Pinpoint the cell where the given text exists, returning its [X, Y] midpoint coordinate. 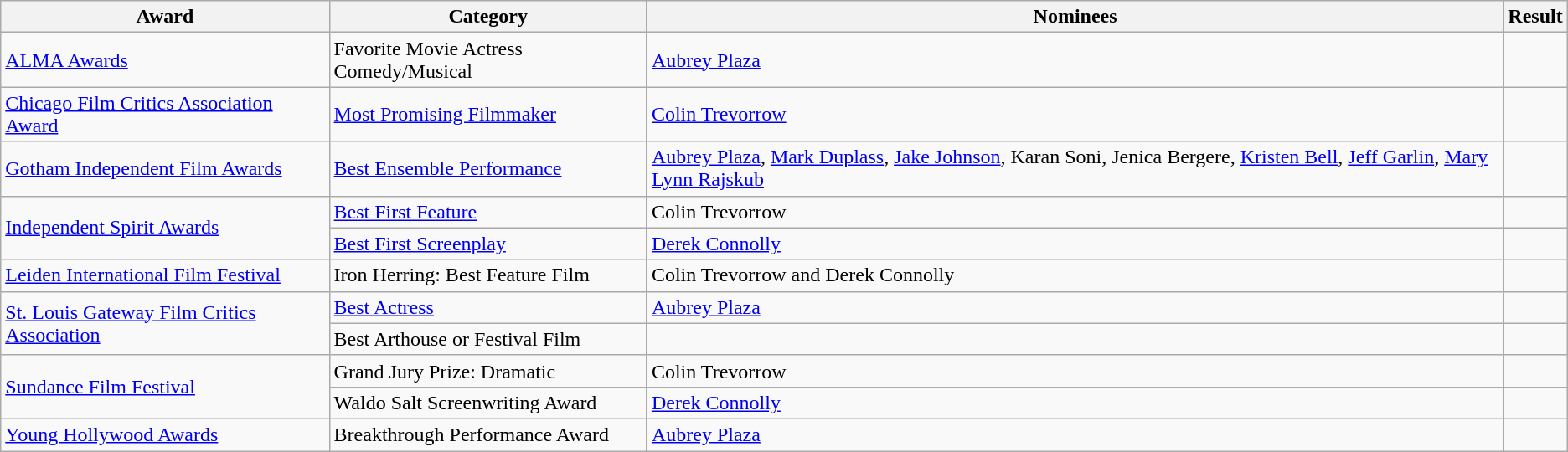
Best First Screenplay [487, 244]
Most Promising Filmmaker [487, 114]
Colin Trevorrow and Derek Connolly [1075, 275]
Best Ensemble Performance [487, 169]
Nominees [1075, 17]
Aubrey Plaza, Mark Duplass, Jake Johnson, Karan Soni, Jenica Bergere, Kristen Bell, Jeff Garlin, Mary Lynn Rajskub [1075, 169]
Result [1535, 17]
Independent Spirit Awards [165, 228]
Sundance Film Festival [165, 387]
Iron Herring: Best Feature Film [487, 275]
Favorite Movie Actress Comedy/Musical [487, 60]
Leiden International Film Festival [165, 275]
Gotham Independent Film Awards [165, 169]
Waldo Salt Screenwriting Award [487, 403]
Best Arthouse or Festival Film [487, 339]
Young Hollywood Awards [165, 434]
St. Louis Gateway Film Critics Association [165, 323]
Best Actress [487, 307]
Best First Feature [487, 212]
Breakthrough Performance Award [487, 434]
Chicago Film Critics Association Award [165, 114]
ALMA Awards [165, 60]
Category [487, 17]
Grand Jury Prize: Dramatic [487, 371]
Award [165, 17]
